Detect which cell encompasses the target text, then output its [X, Y] center coordinate. 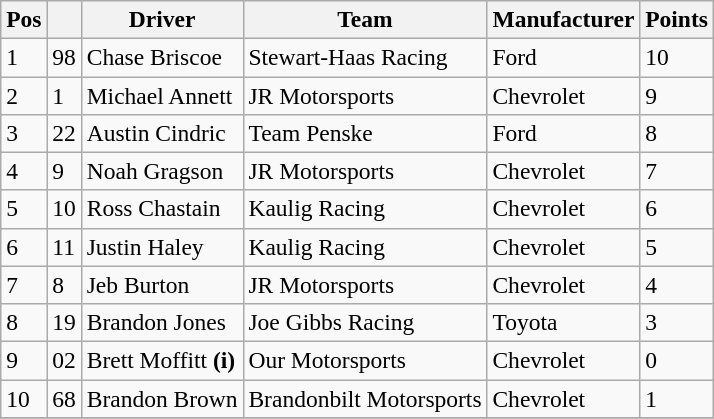
Driver [162, 19]
Brandonbilt Motorsports [365, 398]
Brett Moffitt (i) [162, 360]
02 [64, 360]
Justin Haley [162, 247]
Joe Gibbs Racing [365, 322]
Manufacturer [564, 19]
Stewart-Haas Racing [365, 57]
11 [64, 247]
Our Motorsports [365, 360]
Ross Chastain [162, 209]
Noah Gragson [162, 171]
98 [64, 57]
Points [677, 19]
Team Penske [365, 133]
Jeb Burton [162, 285]
Team [365, 19]
Pos [24, 19]
22 [64, 133]
Chase Briscoe [162, 57]
68 [64, 398]
Austin Cindric [162, 133]
2 [24, 95]
Toyota [564, 322]
Brandon Jones [162, 322]
19 [64, 322]
0 [677, 360]
Michael Annett [162, 95]
Brandon Brown [162, 398]
